Return the (x, y) coordinate for the center point of the cell that contains the specified text.  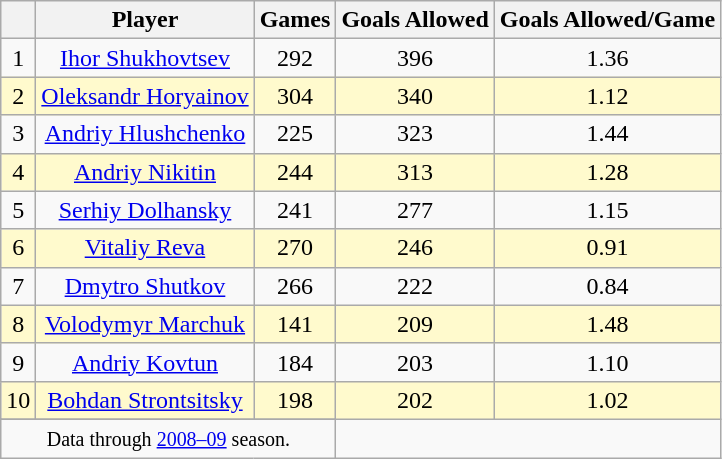
Player (145, 20)
340 (415, 96)
198 (295, 400)
1.44 (607, 134)
Goals Allowed (415, 20)
266 (295, 286)
209 (415, 324)
5 (18, 210)
Serhiy Dolhansky (145, 210)
1.15 (607, 210)
Dmytro Shutkov (145, 286)
1 (18, 58)
313 (415, 172)
Games (295, 20)
Oleksandr Horyainov (145, 96)
396 (415, 58)
Andriy Kovtun (145, 362)
202 (415, 400)
304 (295, 96)
184 (295, 362)
323 (415, 134)
Goals Allowed/Game (607, 20)
Ihor Shukhovtsev (145, 58)
0.84 (607, 286)
Data through 2008–09 season. (168, 438)
2 (18, 96)
1.10 (607, 362)
270 (295, 248)
6 (18, 248)
Andriy Hlushchenko (145, 134)
10 (18, 400)
246 (415, 248)
1.02 (607, 400)
1.28 (607, 172)
244 (295, 172)
225 (295, 134)
222 (415, 286)
9 (18, 362)
0.91 (607, 248)
8 (18, 324)
4 (18, 172)
7 (18, 286)
241 (295, 210)
141 (295, 324)
277 (415, 210)
Bohdan Strontsitsky (145, 400)
Volodymyr Marchuk (145, 324)
Vitaliy Reva (145, 248)
1.48 (607, 324)
1.36 (607, 58)
Andriy Nikitin (145, 172)
1.12 (607, 96)
3 (18, 134)
203 (415, 362)
292 (295, 58)
